Extract the [x, y] coordinate from the center of the cell holding the provided text.  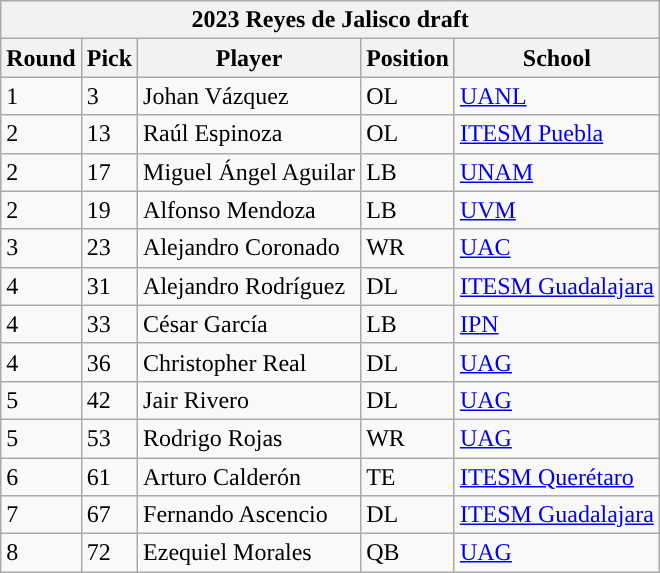
Johan Vázquez [250, 96]
Player [250, 58]
ITESM Puebla [556, 134]
Ezequiel Morales [250, 553]
2023 Reyes de Jalisco draft [330, 20]
13 [109, 134]
61 [109, 477]
Pick [109, 58]
67 [109, 515]
IPN [556, 324]
ITESM Querétaro [556, 477]
1 [41, 96]
Round [41, 58]
QB [408, 553]
72 [109, 553]
36 [109, 362]
6 [41, 477]
17 [109, 172]
42 [109, 400]
Miguel Ángel Aguilar [250, 172]
Alejandro Rodríguez [250, 286]
53 [109, 438]
19 [109, 210]
UAC [556, 248]
8 [41, 553]
Raúl Espinoza [250, 134]
TE [408, 477]
School [556, 58]
UVM [556, 210]
Rodrigo Rojas [250, 438]
Christopher Real [250, 362]
UNAM [556, 172]
23 [109, 248]
Alfonso Mendoza [250, 210]
César García [250, 324]
7 [41, 515]
33 [109, 324]
31 [109, 286]
Alejandro Coronado [250, 248]
Arturo Calderón [250, 477]
Fernando Ascencio [250, 515]
UANL [556, 96]
Jair Rivero [250, 400]
Position [408, 58]
